Identify which cell holds the provided text, then report its (X, Y) central coordinate. 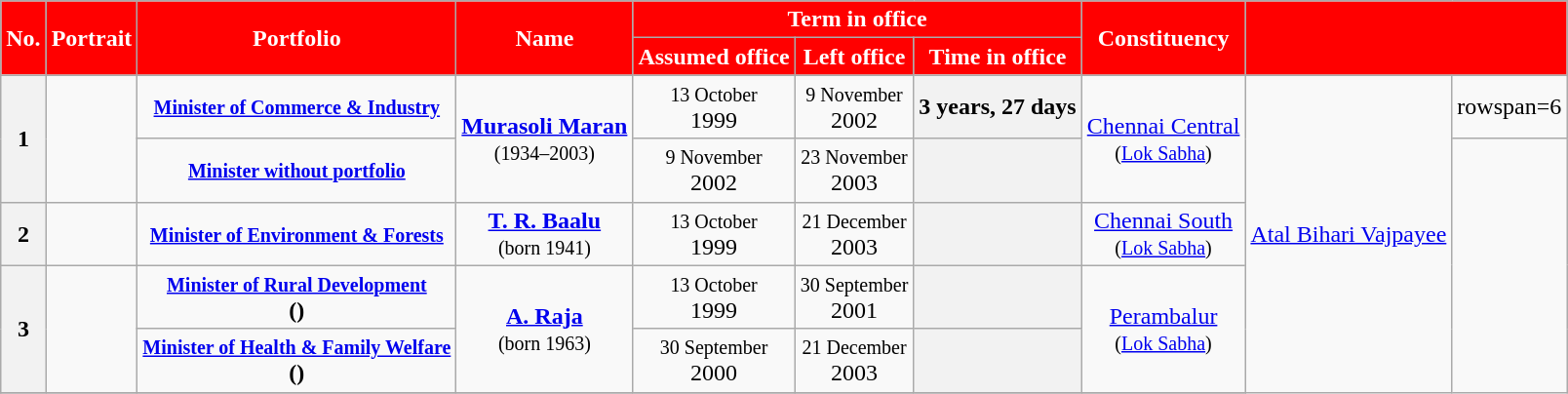
Constituency (1163, 38)
Minister of Rural Development() (296, 296)
Portfolio (296, 38)
Assumed office (714, 57)
Perambalur(Lok Sabha) (1163, 329)
23 November2003 (854, 170)
1 (23, 138)
A. Raja(born 1963) (544, 329)
30 September2001 (854, 296)
Time in office (998, 57)
Chennai Central(Lok Sabha) (1163, 138)
Minister of Commerce & Industry (296, 107)
Minister without portfolio (296, 170)
Portrait (92, 38)
Name (544, 38)
30 September2000 (714, 361)
3 (23, 329)
Atal Bihari Vajpayee (1349, 234)
Minister of Environment & Forests (296, 234)
2 (23, 234)
3 years, 27 days (998, 107)
Term in office (857, 20)
Minister of Health & Family Welfare() (296, 361)
T. R. Baalu(born 1941) (544, 234)
Murasoli Maran(1934–2003) (544, 138)
rowspan=6 (1509, 107)
Left office (854, 57)
Chennai South(Lok Sabha) (1163, 234)
No. (23, 38)
